Scan for the cell matching the given text and deliver its [x, y] coordinate at center. 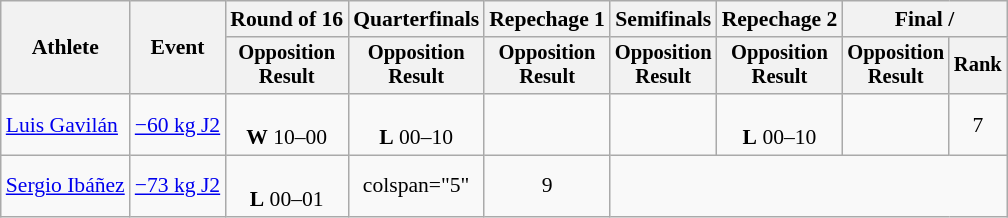
L 00–01 [286, 186]
W 10–00 [286, 124]
Repechage 1 [547, 19]
9 [547, 186]
Rank [978, 66]
Semifinals [664, 19]
Luis Gavilán [66, 124]
Sergio Ibáñez [66, 186]
Event [178, 48]
Final / [924, 19]
Repechage 2 [780, 19]
Athlete [66, 48]
Quarterfinals [416, 19]
−60 kg J2 [178, 124]
Round of 16 [286, 19]
colspan="5" [416, 186]
−73 kg J2 [178, 186]
7 [978, 124]
